Locate the cell with the specified text and output its [x, y] center coordinate. 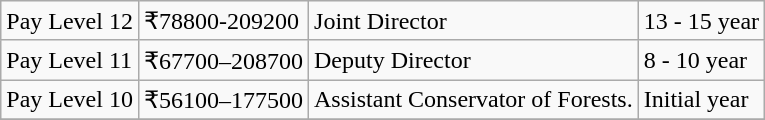
Deputy Director [474, 60]
Pay Level 11 [70, 60]
Initial year [701, 100]
13 - 15 year [701, 21]
8 - 10 year [701, 60]
₹78800-209200 [223, 21]
₹67700–208700 [223, 60]
Joint Director [474, 21]
Assistant Conservator of Forests. [474, 100]
₹56100–177500 [223, 100]
Pay Level 12 [70, 21]
Pay Level 10 [70, 100]
